Provide the [x, y] coordinate of the cell's center where the given text is located.  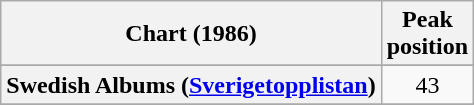
43 [427, 85]
Swedish Albums (Sverigetopplistan) [191, 85]
Chart (1986) [191, 34]
Peakposition [427, 34]
